Extract the [X, Y] coordinate from the center of the cell holding the provided text.  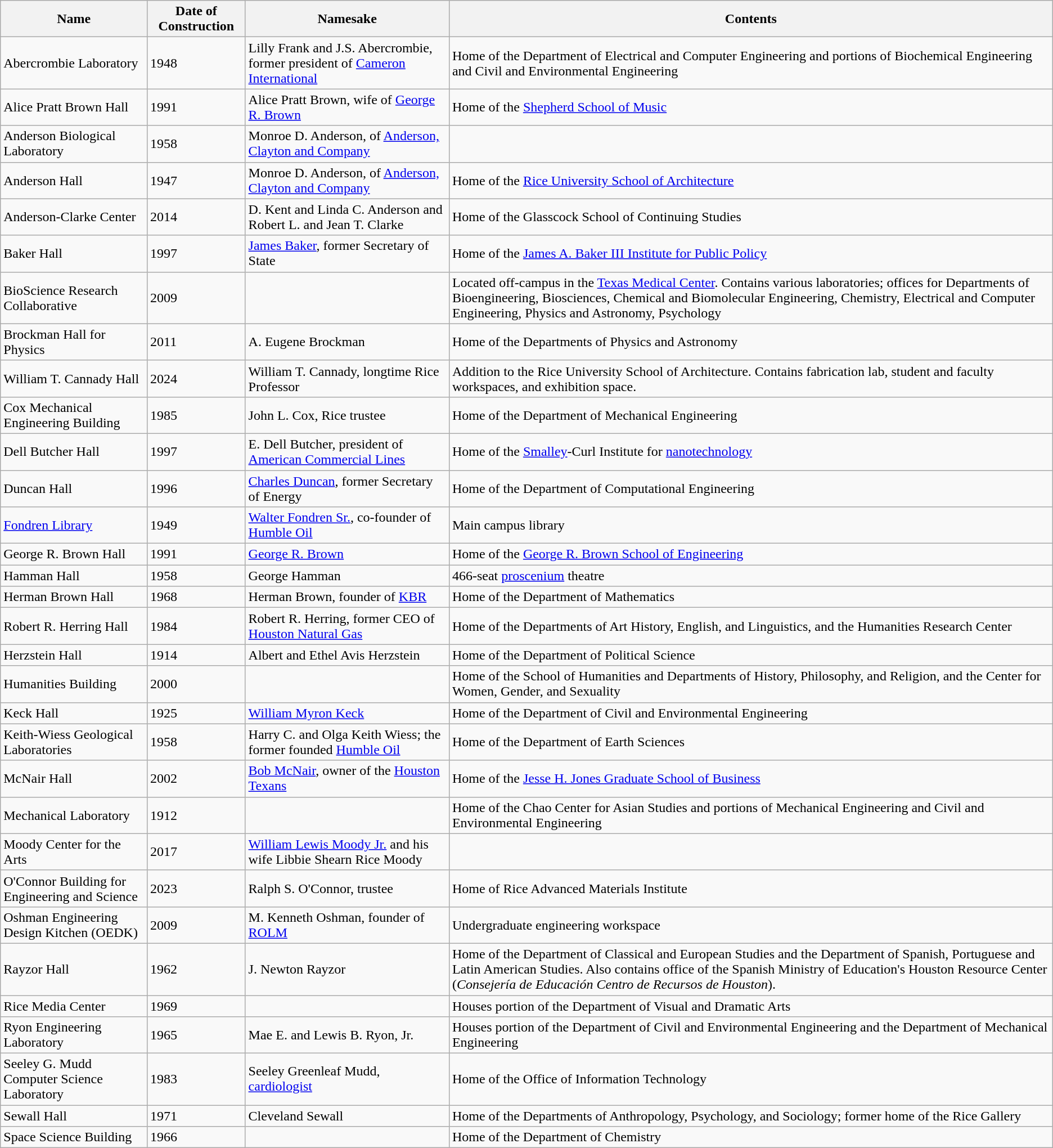
Alice Pratt Brown, wife of George R. Brown [347, 107]
Cox Mechanical Engineering Building [74, 415]
Albert and Ethel Avis Herzstein [347, 655]
Rayzor Hall [74, 969]
Seeley G. Mudd Computer Science Laboratory [74, 1079]
Humanities Building [74, 684]
Ralph S. O'Connor, trustee [347, 888]
2024 [196, 378]
Home of the Jesse H. Jones Graduate School of Business [750, 779]
1914 [196, 655]
Home of the Department of Earth Sciences [750, 742]
2011 [196, 342]
Abercrombie Laboratory [74, 63]
Home of the Smalley-Curl Institute for nanotechnology [750, 451]
Home of the Glasscock School of Continuing Studies [750, 217]
Date of Construction [196, 19]
Anderson Biological Laboratory [74, 144]
O'Connor Building for Engineering and Science [74, 888]
Main campus library [750, 526]
George R. Brown [347, 554]
Ryon Engineering Laboratory [74, 1035]
1947 [196, 180]
Duncan Hall [74, 488]
1971 [196, 1116]
1912 [196, 815]
Undergraduate engineering workspace [750, 925]
Home of the Departments of Art History, English, and Linguistics, and the Humanities Research Center [750, 626]
James Baker, former Secretary of State [347, 253]
Robert R. Herring Hall [74, 626]
E. Dell Butcher, president of American Commercial Lines [347, 451]
Mechanical Laboratory [74, 815]
2002 [196, 779]
William Myron Keck [347, 713]
Home of the School of Humanities and Departments of History, Philosophy, and Religion, and the Center for Women, Gender, and Sexuality [750, 684]
Home of the Department of Mathematics [750, 597]
Home of the Department of Computational Engineering [750, 488]
Home of the Chao Center for Asian Studies and portions of Mechanical Engineering and Civil and Environmental Engineering [750, 815]
Name [74, 19]
Mae E. and Lewis B. Ryon, Jr. [347, 1035]
Brockman Hall for Physics [74, 342]
1985 [196, 415]
McNair Hall [74, 779]
Home of the George R. Brown School of Engineering [750, 554]
Home of Rice Advanced Materials Institute [750, 888]
Charles Duncan, former Secretary of Energy [347, 488]
Harry C. and Olga Keith Wiess; the former founded Humble Oil [347, 742]
Home of the Department of Political Science [750, 655]
D. Kent and Linda C. Anderson and Robert L. and Jean T. Clarke [347, 217]
Robert R. Herring, former CEO of Houston Natural Gas [347, 626]
2017 [196, 852]
Bob McNair, owner of the Houston Texans [347, 779]
Space Science Building [74, 1137]
1962 [196, 969]
Anderson Hall [74, 180]
John L. Cox, Rice trustee [347, 415]
Dell Butcher Hall [74, 451]
2000 [196, 684]
Walter Fondren Sr., co-founder of Humble Oil [347, 526]
Lilly Frank and J.S. Abercrombie, former president of Cameron International [347, 63]
2014 [196, 217]
Houses portion of the Department of Civil and Environmental Engineering and the Department of Mechanical Engineering [750, 1035]
1968 [196, 597]
1966 [196, 1137]
Addition to the Rice University School of Architecture. Contains fabrication lab, student and faculty workspaces, and exhibition space. [750, 378]
Oshman Engineering Design Kitchen (OEDK) [74, 925]
Moody Center for the Arts [74, 852]
1969 [196, 1006]
BioScience Research Collaborative [74, 298]
Cleveland Sewall [347, 1116]
1965 [196, 1035]
William T. Cannady, longtime Rice Professor [347, 378]
A. Eugene Brockman [347, 342]
Alice Pratt Brown Hall [74, 107]
Home of the Office of Information Technology [750, 1079]
Herman Brown Hall [74, 597]
1925 [196, 713]
Home of the Department of Mechanical Engineering [750, 415]
Home of the Departments of Anthropology, Psychology, and Sociology; former home of the Rice Gallery [750, 1116]
2023 [196, 888]
Seeley Greenleaf Mudd, cardiologist [347, 1079]
Fondren Library [74, 526]
1996 [196, 488]
Hamman Hall [74, 576]
Rice Media Center [74, 1006]
William T. Cannady Hall [74, 378]
Keck Hall [74, 713]
Home of the Department of Electrical and Computer Engineering and portions of Biochemical Engineering and Civil and Environmental Engineering [750, 63]
Herman Brown, founder of KBR [347, 597]
Home of the Shepherd School of Music [750, 107]
1983 [196, 1079]
M. Kenneth Oshman, founder of ROLM [347, 925]
Home of the James A. Baker III Institute for Public Policy [750, 253]
Home of the Department of Chemistry [750, 1137]
1984 [196, 626]
466-seat proscenium theatre [750, 576]
Contents [750, 19]
Sewall Hall [74, 1116]
Houses portion of the Department of Visual and Dramatic Arts [750, 1006]
Keith-Wiess Geological Laboratories [74, 742]
1948 [196, 63]
1949 [196, 526]
Home of the Department of Civil and Environmental Engineering [750, 713]
Home of the Departments of Physics and Astronomy [750, 342]
Herzstein Hall [74, 655]
George R. Brown Hall [74, 554]
Namesake [347, 19]
J. Newton Rayzor [347, 969]
Baker Hall [74, 253]
William Lewis Moody Jr. and his wife Libbie Shearn Rice Moody [347, 852]
George Hamman [347, 576]
Home of the Rice University School of Architecture [750, 180]
Anderson-Clarke Center [74, 217]
